Scan for the cell matching the given text and deliver its [x, y] coordinate at center. 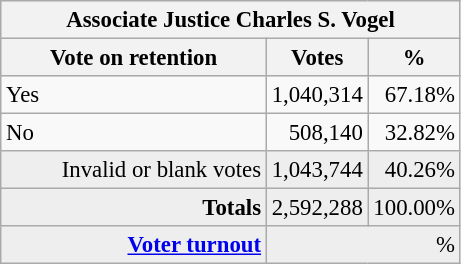
Vote on retention [134, 58]
Votes [317, 58]
No [134, 133]
Yes [134, 95]
Invalid or blank votes [134, 170]
Associate Justice Charles S. Vogel [231, 20]
100.00% [414, 208]
Voter turnout [134, 245]
40.26% [414, 170]
508,140 [317, 133]
1,040,314 [317, 95]
1,043,744 [317, 170]
Totals [134, 208]
2,592,288 [317, 208]
32.82% [414, 133]
67.18% [414, 95]
